Output the [x, y] coordinate of the center of the cell containing the given text.  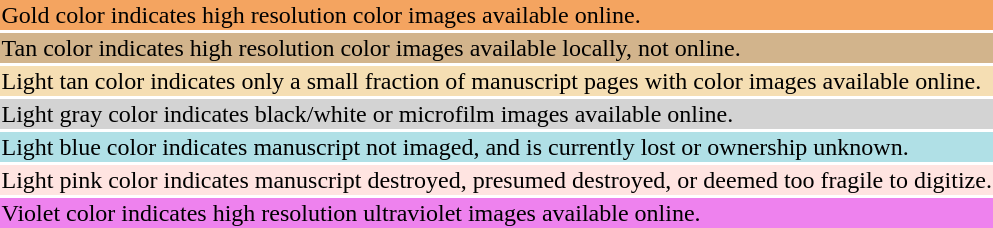
Light blue color indicates manuscript not imaged, and is currently lost or ownership unknown. [496, 147]
Tan color indicates high resolution color images available locally, not online. [496, 48]
Light gray color indicates black/white or microfilm images available online. [496, 114]
Gold color indicates high resolution color images available online. [496, 15]
Light tan color indicates only a small fraction of manuscript pages with color images available online. [496, 81]
Violet color indicates high resolution ultraviolet images available online. [496, 213]
Light pink color indicates manuscript destroyed, presumed destroyed, or deemed too fragile to digitize. [496, 180]
